Return [x, y] of the center of cell containing provided text 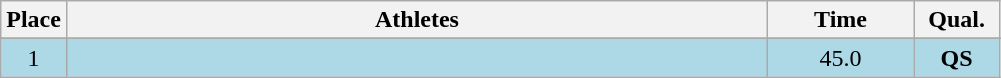
Qual. [957, 20]
45.0 [841, 58]
Athletes [416, 20]
Time [841, 20]
Place [34, 20]
1 [34, 58]
QS [957, 58]
